Return the (x, y) coordinate for the center point of the cell that contains the specified text.  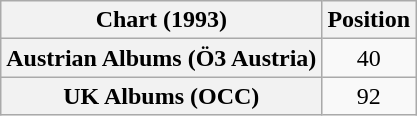
40 (369, 58)
Position (369, 20)
UK Albums (OCC) (162, 96)
92 (369, 96)
Austrian Albums (Ö3 Austria) (162, 58)
Chart (1993) (162, 20)
